Locate the cell with the specified text and output its [X, Y] center coordinate. 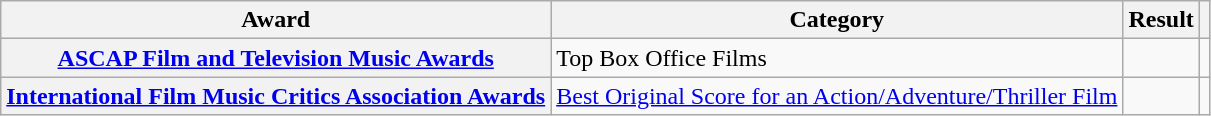
International Film Music Critics Association Awards [276, 96]
Result [1161, 20]
ASCAP Film and Television Music Awards [276, 58]
Category [837, 20]
Award [276, 20]
Best Original Score for an Action/Adventure/Thriller Film [837, 96]
Top Box Office Films [837, 58]
